Search for the cell housing the specified text and yield its [x, y] center coordinate. 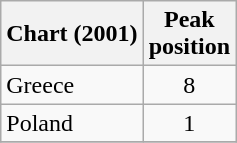
Poland [72, 123]
Peakposition [189, 34]
Greece [72, 85]
Chart (2001) [72, 34]
1 [189, 123]
8 [189, 85]
